Extract the (x, y) coordinate from the center of the cell holding the provided text.  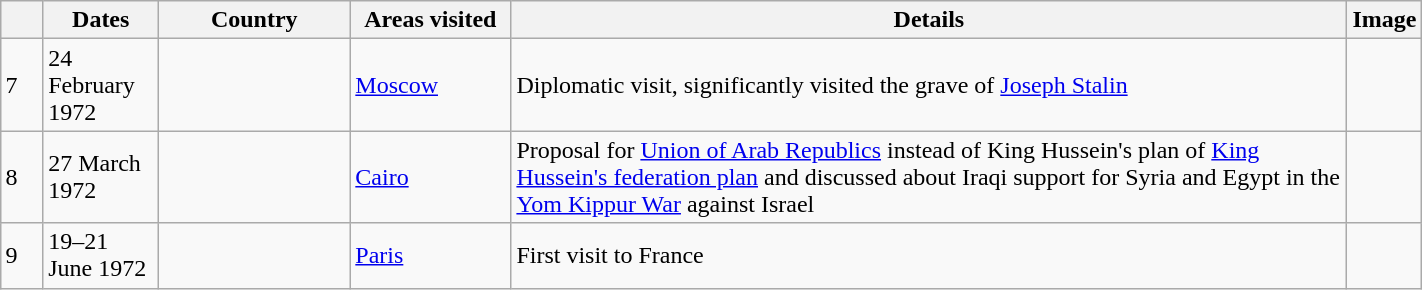
Areas visited (430, 20)
27 March 1972 (101, 177)
Details (929, 20)
Image (1384, 20)
Dates (101, 20)
Paris (430, 256)
Moscow (430, 85)
19–21 June 1972 (101, 256)
24 February 1972 (101, 85)
7 (22, 85)
Cairo (430, 177)
8 (22, 177)
Diplomatic visit, significantly visited the grave of Joseph Stalin (929, 85)
Country (254, 20)
First visit to France (929, 256)
9 (22, 256)
